Determine the [X, Y] coordinate at the center of the cell enclosing the given text.  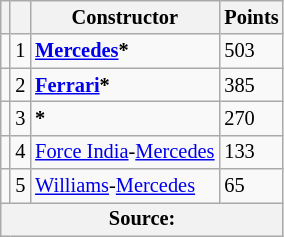
65 [251, 186]
1 [20, 51]
385 [251, 85]
* [124, 118]
Constructor [124, 17]
Points [251, 17]
Force India-Mercedes [124, 152]
Source: [142, 219]
503 [251, 51]
Mercedes* [124, 51]
133 [251, 152]
4 [20, 152]
5 [20, 186]
270 [251, 118]
2 [20, 85]
Ferrari* [124, 85]
Williams-Mercedes [124, 186]
3 [20, 118]
